Pinpoint the cell where the given text exists, returning its (x, y) midpoint coordinate. 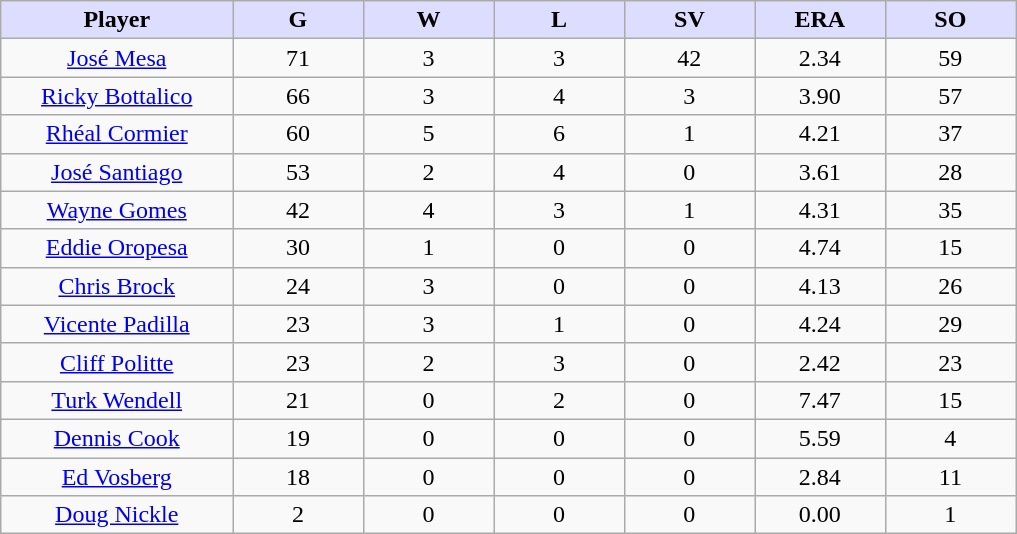
5.59 (820, 438)
4.13 (820, 286)
Ed Vosberg (117, 477)
Cliff Politte (117, 362)
57 (950, 96)
4.74 (820, 248)
24 (298, 286)
José Santiago (117, 172)
Chris Brock (117, 286)
60 (298, 134)
Player (117, 20)
30 (298, 248)
SV (689, 20)
37 (950, 134)
4.31 (820, 210)
4.24 (820, 324)
2.42 (820, 362)
0.00 (820, 515)
6 (559, 134)
Doug Nickle (117, 515)
11 (950, 477)
29 (950, 324)
L (559, 20)
18 (298, 477)
3.90 (820, 96)
ERA (820, 20)
59 (950, 58)
Turk Wendell (117, 400)
Ricky Bottalico (117, 96)
71 (298, 58)
SO (950, 20)
Dennis Cook (117, 438)
Rhéal Cormier (117, 134)
2.34 (820, 58)
4.21 (820, 134)
66 (298, 96)
5 (428, 134)
21 (298, 400)
José Mesa (117, 58)
Eddie Oropesa (117, 248)
35 (950, 210)
26 (950, 286)
28 (950, 172)
53 (298, 172)
7.47 (820, 400)
3.61 (820, 172)
19 (298, 438)
G (298, 20)
W (428, 20)
Wayne Gomes (117, 210)
2.84 (820, 477)
Vicente Padilla (117, 324)
